Capture the cell that displays the provided text and extract its (x, y) central coordinate. 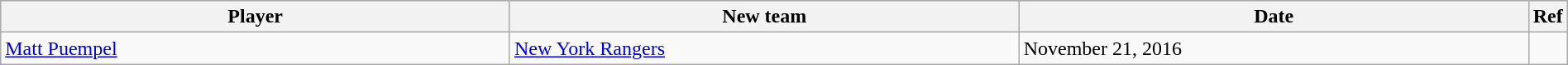
Player (256, 17)
Ref (1548, 17)
Date (1274, 17)
New team (764, 17)
New York Rangers (764, 48)
November 21, 2016 (1274, 48)
Matt Puempel (256, 48)
